Detect which cell encompasses the target text, then output its (x, y) center coordinate. 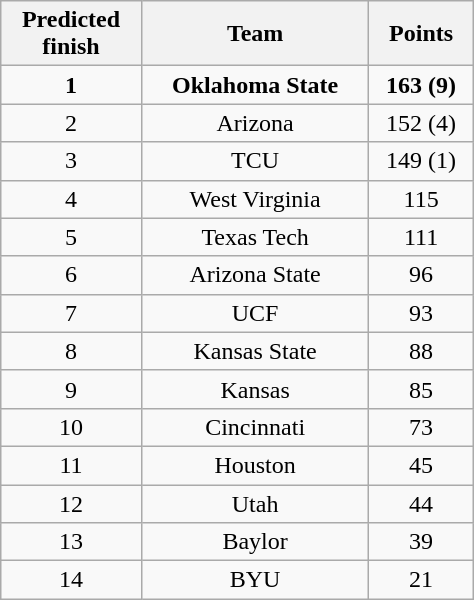
152 (4) (421, 123)
6 (72, 275)
149 (1) (421, 161)
BYU (255, 580)
8 (72, 351)
Team (255, 34)
Kansas (255, 389)
Arizona (255, 123)
3 (72, 161)
45 (421, 465)
UCF (255, 313)
93 (421, 313)
85 (421, 389)
10 (72, 427)
TCU (255, 161)
14 (72, 580)
111 (421, 237)
163 (9) (421, 85)
88 (421, 351)
2 (72, 123)
Predictedfinish (72, 34)
11 (72, 465)
21 (421, 580)
Arizona State (255, 275)
Kansas State (255, 351)
96 (421, 275)
44 (421, 503)
5 (72, 237)
9 (72, 389)
Cincinnati (255, 427)
Baylor (255, 542)
4 (72, 199)
13 (72, 542)
Utah (255, 503)
115 (421, 199)
Houston (255, 465)
39 (421, 542)
1 (72, 85)
Texas Tech (255, 237)
West Virginia (255, 199)
12 (72, 503)
Points (421, 34)
7 (72, 313)
Oklahoma State (255, 85)
73 (421, 427)
